Provide the (X, Y) coordinate of the cell's center where the given text is located.  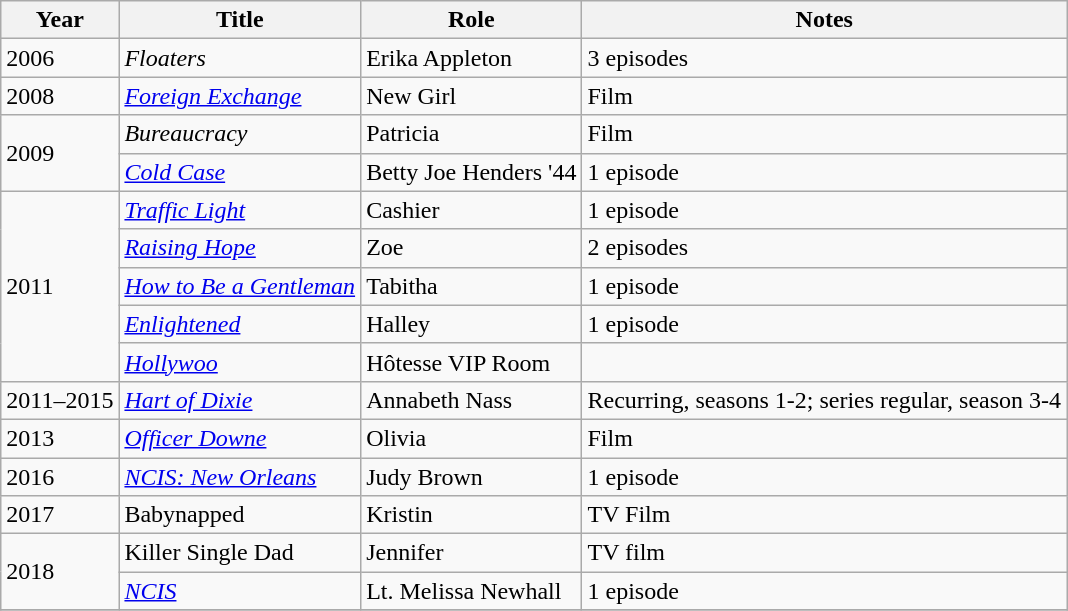
Notes (824, 20)
How to Be a Gentleman (240, 286)
Betty Joe Henders '44 (472, 172)
Killer Single Dad (240, 553)
Kristin (472, 515)
Officer Downe (240, 438)
Halley (472, 324)
2016 (60, 477)
Foreign Exchange (240, 96)
2006 (60, 58)
Olivia (472, 438)
Judy Brown (472, 477)
Recurring, seasons 1-2; series regular, season 3-4 (824, 400)
Tabitha (472, 286)
2 episodes (824, 248)
2017 (60, 515)
Raising Hope (240, 248)
Annabeth Nass (472, 400)
2013 (60, 438)
2018 (60, 572)
Year (60, 20)
New Girl (472, 96)
Bureaucracy (240, 134)
NCIS (240, 591)
Hollywoo (240, 362)
Lt. Melissa Newhall (472, 591)
Cold Case (240, 172)
TV Film (824, 515)
2011–2015 (60, 400)
2011 (60, 286)
Patricia (472, 134)
Enlightened (240, 324)
3 episodes (824, 58)
Traffic Light (240, 210)
Hôtesse VIP Room (472, 362)
2008 (60, 96)
NCIS: New Orleans (240, 477)
Erika Appleton (472, 58)
Floaters (240, 58)
Jennifer (472, 553)
Title (240, 20)
Hart of Dixie (240, 400)
2009 (60, 153)
Role (472, 20)
TV film (824, 553)
Zoe (472, 248)
Cashier (472, 210)
Babynapped (240, 515)
